Return [X, Y] of the center of cell containing provided text 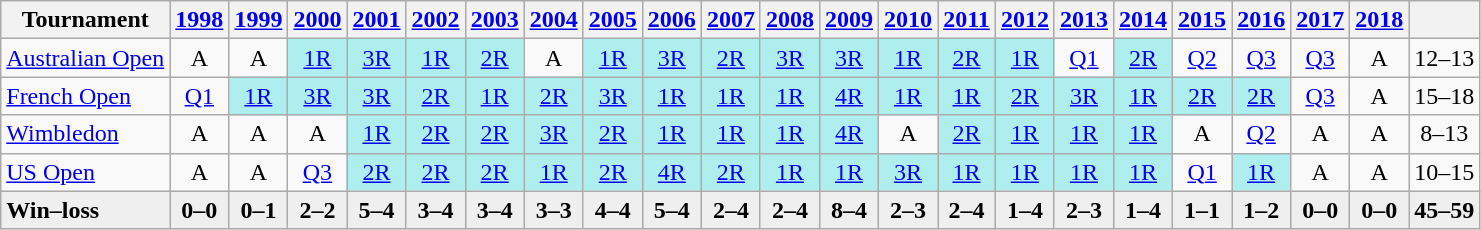
8–4 [848, 210]
US Open [86, 172]
0–1 [258, 210]
2012 [1024, 20]
2005 [612, 20]
3–3 [554, 210]
15–18 [1444, 96]
2010 [908, 20]
1–1 [1202, 210]
2018 [1380, 20]
2000 [318, 20]
2015 [1202, 20]
2007 [730, 20]
2011 [967, 20]
2013 [1084, 20]
45–59 [1444, 210]
4–4 [612, 210]
Australian Open [86, 58]
12–13 [1444, 58]
1999 [258, 20]
2001 [376, 20]
2016 [1262, 20]
2008 [790, 20]
2004 [554, 20]
2014 [1142, 20]
1–2 [1262, 210]
8–13 [1444, 134]
1998 [200, 20]
2003 [494, 20]
2009 [848, 20]
2017 [1320, 20]
Wimbledon [86, 134]
Win–loss [86, 210]
10–15 [1444, 172]
French Open [86, 96]
2006 [672, 20]
2002 [436, 20]
2–2 [318, 210]
Tournament [86, 20]
